Output the (x, y) coordinate of the center of the cell containing the given text.  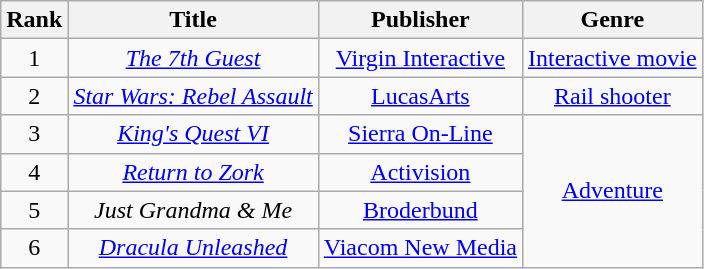
King's Quest VI (193, 134)
LucasArts (420, 96)
Genre (612, 20)
Dracula Unleashed (193, 248)
Viacom New Media (420, 248)
6 (34, 248)
Title (193, 20)
Sierra On-Line (420, 134)
3 (34, 134)
Adventure (612, 191)
Virgin Interactive (420, 58)
Rail shooter (612, 96)
4 (34, 172)
5 (34, 210)
Return to Zork (193, 172)
1 (34, 58)
Just Grandma & Me (193, 210)
Publisher (420, 20)
The 7th Guest (193, 58)
Rank (34, 20)
2 (34, 96)
Interactive movie (612, 58)
Broderbund (420, 210)
Activision (420, 172)
Star Wars: Rebel Assault (193, 96)
